Detect which cell encompasses the target text, then output its [x, y] center coordinate. 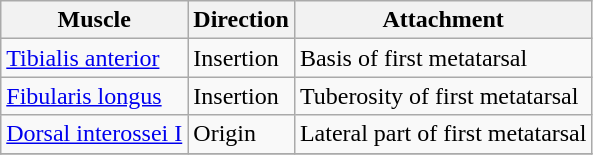
Dorsal interossei I [94, 134]
Basis of first metatarsal [443, 58]
Fibularis longus [94, 96]
Lateral part of first metatarsal [443, 134]
Tuberosity of first metatarsal [443, 96]
Attachment [443, 20]
Direction [242, 20]
Origin [242, 134]
Muscle [94, 20]
Tibialis anterior [94, 58]
